Return the [X, Y] coordinate for the center point of the cell that contains the specified text.  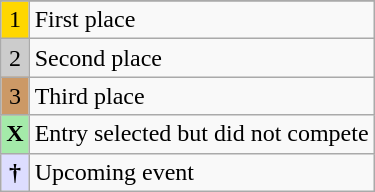
Second place [202, 58]
Entry selected but did not compete [202, 134]
† [15, 172]
1 [15, 20]
Third place [202, 96]
First place [202, 20]
3 [15, 96]
2 [15, 58]
X [15, 134]
Upcoming event [202, 172]
